Provide the [x, y] coordinate of the cell's center where the given text is located.  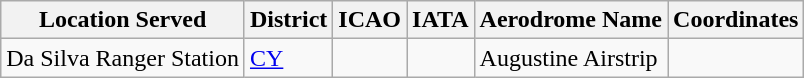
ICAO [370, 20]
CY [288, 58]
District [288, 20]
Da Silva Ranger Station [123, 58]
Location Served [123, 20]
IATA [441, 20]
Coordinates [736, 20]
Aerodrome Name [570, 20]
Augustine Airstrip [570, 58]
